Pinpoint the cell where the given text exists, returning its [X, Y] midpoint coordinate. 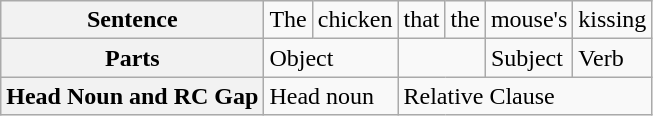
Parts [132, 58]
that [422, 20]
Head noun [331, 96]
Object [331, 58]
Head Noun and RC Gap [132, 96]
Sentence [132, 20]
mouse's [528, 20]
kissing [612, 20]
the [465, 20]
Subject [528, 58]
Verb [612, 58]
Relative Clause [525, 96]
chicken [355, 20]
The [288, 20]
